Capture the cell that displays the provided text and extract its [X, Y] central coordinate. 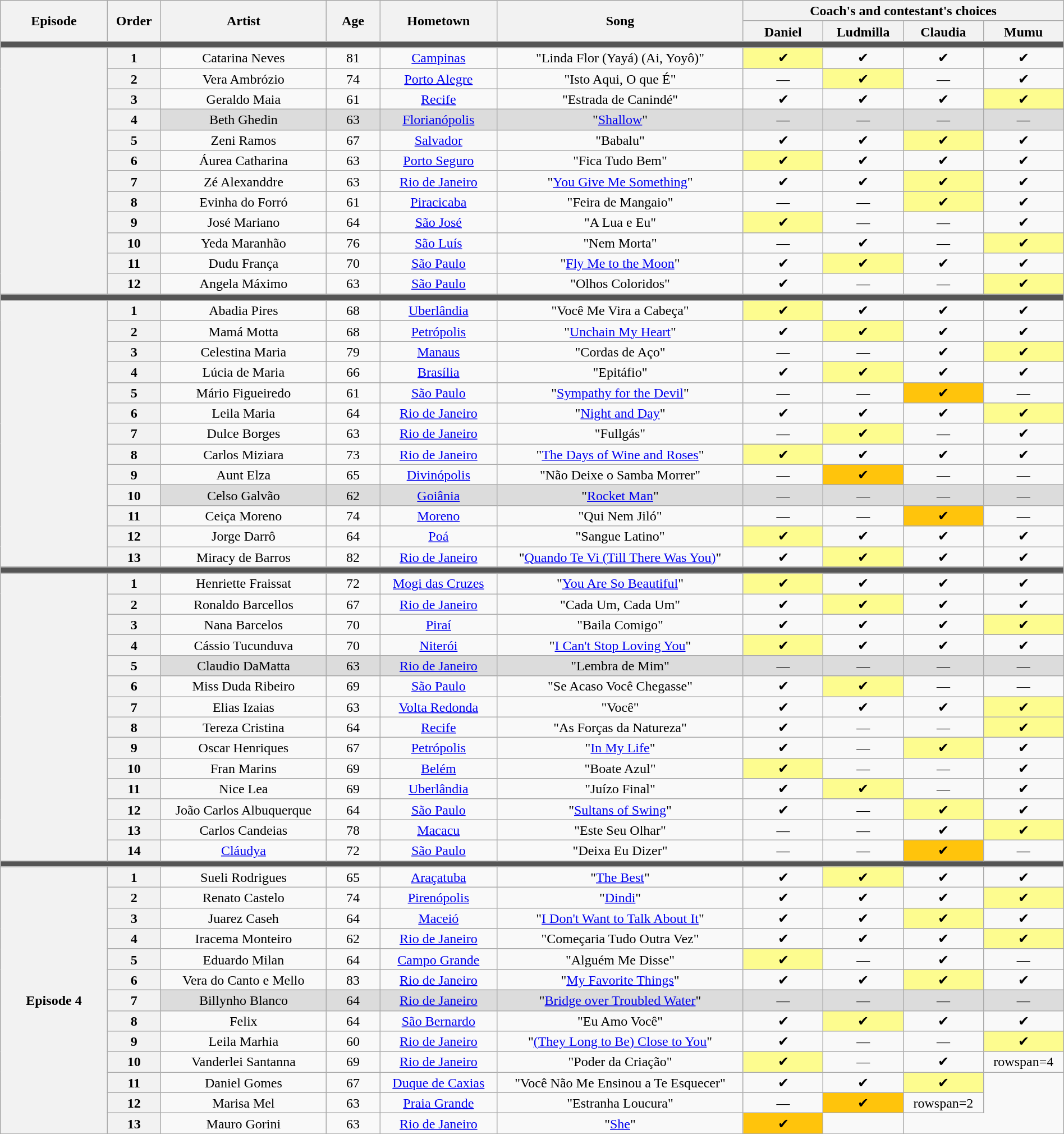
Leila Maria [244, 413]
"Se Acaso Você Chegasse" [620, 686]
"Baila Comigo" [620, 624]
"Sympathy for the Devil" [620, 393]
"Rocket Man" [620, 495]
"Você" [620, 706]
Volta Redonda [439, 706]
"Cordas de Aço" [620, 351]
Celestina Maria [244, 351]
Vera do Canto e Mello [244, 980]
Jorge Darrô [244, 537]
Juarez Caseh [244, 918]
Praia Grande [439, 1103]
Fran Marins [244, 768]
"She" [620, 1124]
Renato Castelo [244, 898]
"Eu Amo Você" [620, 1021]
Mário Figueiredo [244, 393]
"I Don't Want to Talk About It" [620, 918]
Nana Barcelos [244, 624]
Yeda Maranhão [244, 243]
Niterói [439, 646]
Abadia Pires [244, 311]
Claudia [944, 31]
Miss Duda Ribeiro [244, 686]
"Deixa Eu Dizer" [620, 850]
Geraldo Maia [244, 99]
82 [352, 557]
Poá [439, 537]
Mauro Gorini [244, 1124]
Divinópolis [439, 475]
Araçatuba [439, 877]
João Carlos Albuquerque [244, 810]
Áurea Catharina [244, 161]
"Estranha Loucura" [620, 1103]
"Começaria Tudo Outra Vez" [620, 939]
Ludmilla [863, 31]
Piracicaba [439, 202]
60 [352, 1042]
"You Give Me Something" [620, 181]
Episode [54, 21]
"Olhos Coloridos" [620, 284]
Moreno [439, 515]
Mamá Motta [244, 331]
"Night and Day" [620, 413]
"A Lua e Eu" [620, 222]
Age [352, 21]
"Epitáfio" [620, 372]
São José [439, 222]
"Estrada de Canindé" [620, 99]
"Quando Te Vi (Till There Was You)" [620, 557]
83 [352, 980]
"Bridge over Troubled Water" [620, 1000]
"Babalu" [620, 140]
Florianópolis [439, 120]
"Você Não Me Ensinou a Te Esquecer" [620, 1082]
"My Favorite Things" [620, 980]
Dulce Borges [244, 433]
Duque de Caxias [439, 1082]
"Você Me Vira a Cabeça" [620, 311]
Episode 4 [54, 1000]
"Nem Morta" [620, 243]
"Feira de Mangaio" [620, 202]
Carlos Miziara [244, 455]
Zeni Ramos [244, 140]
Zé Alexanddre [244, 181]
Iracema Monteiro [244, 939]
"The Best" [620, 877]
73 [352, 455]
Beth Ghedin [244, 120]
"Alguém Me Disse" [620, 959]
"Qui Nem Jiló" [620, 515]
"Isto Aqui, O que É" [620, 79]
Evinha do Forró [244, 202]
"Este Seu Olhar" [620, 830]
Porto Alegre [439, 79]
Billynho Blanco [244, 1000]
"In My Life" [620, 748]
Pirenópolis [439, 898]
Ceiça Moreno [244, 515]
Manaus [439, 351]
Belém [439, 768]
Vanderlei Santanna [244, 1062]
rowspan=2 [944, 1103]
"Boate Azul" [620, 768]
"Shallow" [620, 120]
"Sangue Latino" [620, 537]
Goiânia [439, 495]
"Lembra de Mim" [620, 666]
Hometown [439, 21]
Maceió [439, 918]
"Dindi" [620, 898]
Mogi das Cruzes [439, 584]
Campo Grande [439, 959]
Aunt Elza [244, 475]
"Fly Me to the Moon" [620, 264]
Lúcia de Maria [244, 372]
São Luís [439, 243]
"(They Long to Be) Close to You" [620, 1042]
Oscar Henriques [244, 748]
Daniel [783, 31]
Coach's and contestant's choices [904, 11]
Mumu [1024, 31]
Ronaldo Barcellos [244, 604]
"You Are So Beautiful" [620, 584]
"Fica Tudo Bem" [620, 161]
Cássio Tucunduva [244, 646]
79 [352, 351]
"As Forças da Natureza" [620, 728]
81 [352, 58]
"Cada Um, Cada Um" [620, 604]
Catarina Neves [244, 58]
Nice Lea [244, 789]
"The Days of Wine and Roses" [620, 455]
"Juízo Final" [620, 789]
Felix [244, 1021]
Piraí [439, 624]
Dudu França [244, 264]
Porto Seguro [439, 161]
Miracy de Barros [244, 557]
Angela Máximo [244, 284]
Celso Galvão [244, 495]
Brasília [439, 372]
Vera Ambrózio [244, 79]
"I Can't Stop Loving You" [620, 646]
Salvador [439, 140]
Campinas [439, 58]
76 [352, 243]
"Não Deixe o Samba Morrer" [620, 475]
Leila Marhia [244, 1042]
Daniel Gomes [244, 1082]
Sueli Rodrigues [244, 877]
Order [134, 21]
"Fullgás" [620, 433]
Tereza Cristina [244, 728]
José Mariano [244, 222]
São Bernardo [439, 1021]
"Poder da Criação" [620, 1062]
Cláudya [244, 850]
78 [352, 830]
rowspan=4 [1024, 1062]
66 [352, 372]
14 [134, 850]
Song [620, 21]
"Unchain My Heart" [620, 331]
Henriette Fraissat [244, 584]
Elias Izaias [244, 706]
Artist [244, 21]
Claudio DaMatta [244, 666]
Eduardo Milan [244, 959]
Macacu [439, 830]
Marisa Mel [244, 1103]
"Sultans of Swing" [620, 810]
"Linda Flor (Yayá) (Ai, Yoyô)" [620, 58]
Carlos Candeias [244, 830]
